Output the [X, Y] coordinate of the center of the cell containing the given text.  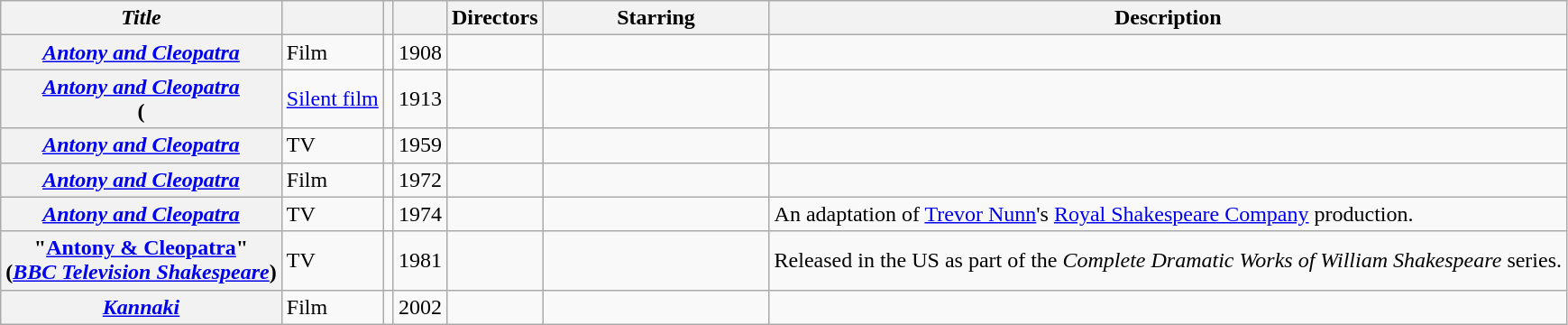
Silent film [332, 99]
1959 [420, 145]
Kannaki [142, 307]
1913 [420, 99]
Directors [494, 18]
"Antony & Cleopatra"(BBC Television Shakespeare) [142, 260]
An adaptation of Trevor Nunn's Royal Shakespeare Company production. [1168, 214]
1972 [420, 180]
Description [1168, 18]
1908 [420, 52]
2002 [420, 307]
1981 [420, 260]
Starring [656, 18]
Title [142, 18]
1974 [420, 214]
Released in the US as part of the Complete Dramatic Works of William Shakespeare series. [1168, 260]
Antony and Cleopatra( [142, 99]
